Find where the given text appears and provide that cell's center as [X, Y] coordinate. 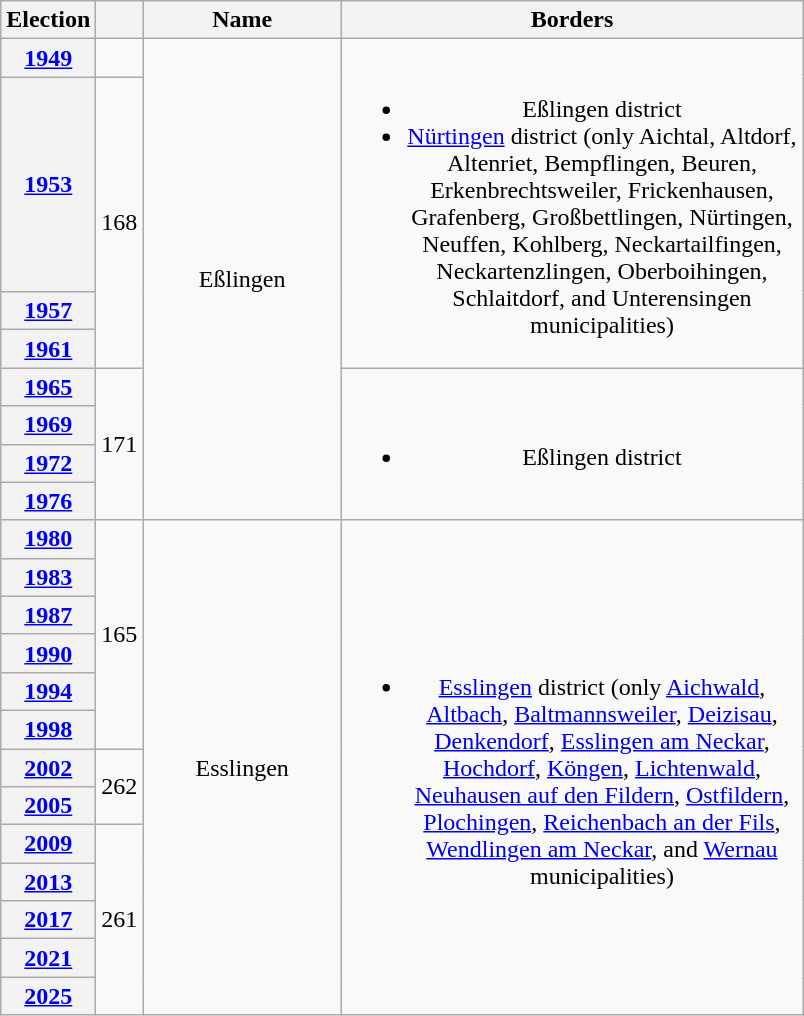
2009 [48, 844]
2025 [48, 996]
1969 [48, 425]
Name [242, 20]
2021 [48, 958]
1965 [48, 387]
1949 [48, 58]
171 [120, 444]
1994 [48, 691]
1983 [48, 577]
1980 [48, 539]
168 [120, 222]
1976 [48, 501]
1990 [48, 653]
1961 [48, 349]
2017 [48, 920]
1957 [48, 311]
Esslingen [242, 768]
262 [120, 786]
Eßlingen district [572, 444]
261 [120, 920]
1987 [48, 615]
2002 [48, 767]
Election [48, 20]
2005 [48, 806]
Borders [572, 20]
165 [120, 634]
1998 [48, 729]
Eßlingen [242, 280]
1953 [48, 184]
1972 [48, 463]
2013 [48, 882]
